Extract the (X, Y) coordinate from the center of the cell holding the provided text.  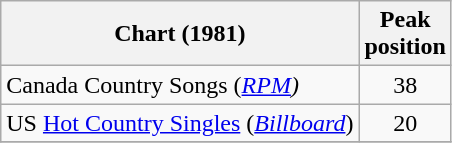
Chart (1981) (180, 34)
20 (405, 123)
38 (405, 85)
US Hot Country Singles (Billboard) (180, 123)
Peakposition (405, 34)
Canada Country Songs (RPM) (180, 85)
